Detect which cell encompasses the target text, then output its [X, Y] center coordinate. 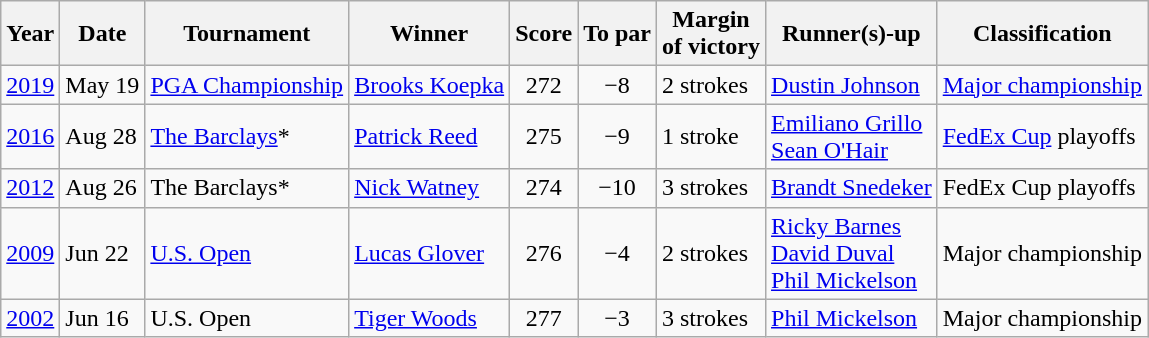
Patrick Reed [430, 136]
Phil Mickelson [852, 318]
Jun 16 [102, 318]
−10 [618, 188]
PGA Championship [247, 85]
Marginof victory [710, 34]
Brooks Koepka [430, 85]
Runner(s)-up [852, 34]
Emiliano Grillo Sean O'Hair [852, 136]
Dustin Johnson [852, 85]
May 19 [102, 85]
−9 [618, 136]
Ricky Barnes David Duval Phil Mickelson [852, 253]
−8 [618, 85]
2019 [30, 85]
−4 [618, 253]
Jun 22 [102, 253]
Brandt Snedeker [852, 188]
Date [102, 34]
Aug 26 [102, 188]
Tiger Woods [430, 318]
Tournament [247, 34]
Winner [430, 34]
Score [544, 34]
Classification [1042, 34]
276 [544, 253]
2009 [30, 253]
Aug 28 [102, 136]
2002 [30, 318]
277 [544, 318]
Year [30, 34]
2016 [30, 136]
Lucas Glover [430, 253]
Nick Watney [430, 188]
To par [618, 34]
272 [544, 85]
275 [544, 136]
−3 [618, 318]
274 [544, 188]
2012 [30, 188]
1 stroke [710, 136]
